For the text-containing cell, return its midpoint in (x, y) coordinate format. 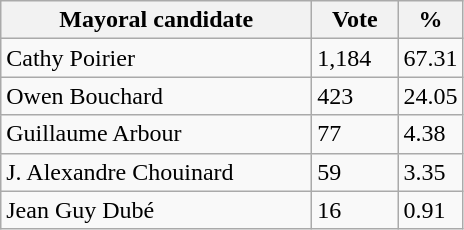
0.91 (430, 210)
423 (355, 96)
3.35 (430, 172)
Vote (355, 20)
59 (355, 172)
24.05 (430, 96)
77 (355, 134)
67.31 (430, 58)
J. Alexandre Chouinard (156, 172)
Cathy Poirier (156, 58)
Owen Bouchard (156, 96)
Mayoral candidate (156, 20)
16 (355, 210)
% (430, 20)
Guillaume Arbour (156, 134)
Jean Guy Dubé (156, 210)
1,184 (355, 58)
4.38 (430, 134)
